Extract the (X, Y) coordinate from the center of the cell holding the provided text.  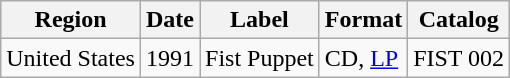
Label (260, 20)
Region (71, 20)
Fist Puppet (260, 58)
United States (71, 58)
1991 (170, 58)
Catalog (459, 20)
Format (363, 20)
FIST 002 (459, 58)
Date (170, 20)
CD, LP (363, 58)
